From the cell containing the given text, extract its center point as [X, Y] coordinate. 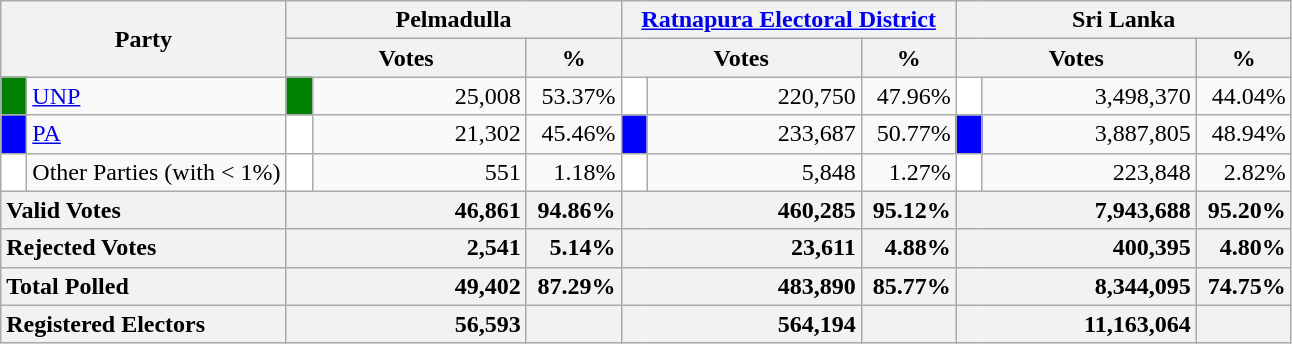
74.75% [1244, 286]
Rejected Votes [144, 248]
48.94% [1244, 134]
Pelmadulla [454, 20]
551 [419, 172]
Registered Electors [144, 324]
223,848 [1089, 172]
50.77% [908, 134]
8,344,095 [1076, 286]
45.46% [574, 134]
85.77% [908, 286]
Ratnapura Electoral District [788, 20]
Sri Lanka [1124, 20]
220,750 [754, 96]
95.12% [908, 210]
46,861 [406, 210]
47.96% [908, 96]
44.04% [1244, 96]
Valid Votes [144, 210]
49,402 [406, 286]
23,611 [741, 248]
Party [144, 39]
56,593 [406, 324]
3,498,370 [1089, 96]
3,887,805 [1089, 134]
PA [156, 134]
233,687 [754, 134]
53.37% [574, 96]
4.88% [908, 248]
UNP [156, 96]
87.29% [574, 286]
2,541 [406, 248]
21,302 [419, 134]
7,943,688 [1076, 210]
Other Parties (with < 1%) [156, 172]
4.80% [1244, 248]
94.86% [574, 210]
11,163,064 [1076, 324]
2.82% [1244, 172]
1.18% [574, 172]
483,890 [741, 286]
460,285 [741, 210]
95.20% [1244, 210]
400,395 [1076, 248]
5,848 [754, 172]
5.14% [574, 248]
564,194 [741, 324]
25,008 [419, 96]
Total Polled [144, 286]
1.27% [908, 172]
